Return the (X, Y) coordinate for the center point of the cell that contains the specified text.  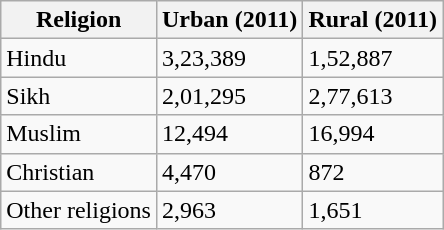
Muslim (79, 134)
Religion (79, 20)
3,23,389 (229, 58)
2,01,295 (229, 96)
16,994 (373, 134)
Rural (2011) (373, 20)
Christian (79, 172)
Hindu (79, 58)
Other religions (79, 210)
Sikh (79, 96)
2,77,613 (373, 96)
2,963 (229, 210)
872 (373, 172)
4,470 (229, 172)
Urban (2011) (229, 20)
12,494 (229, 134)
1,52,887 (373, 58)
1,651 (373, 210)
